Return the [x, y] coordinate for the center point of the cell that contains the specified text.  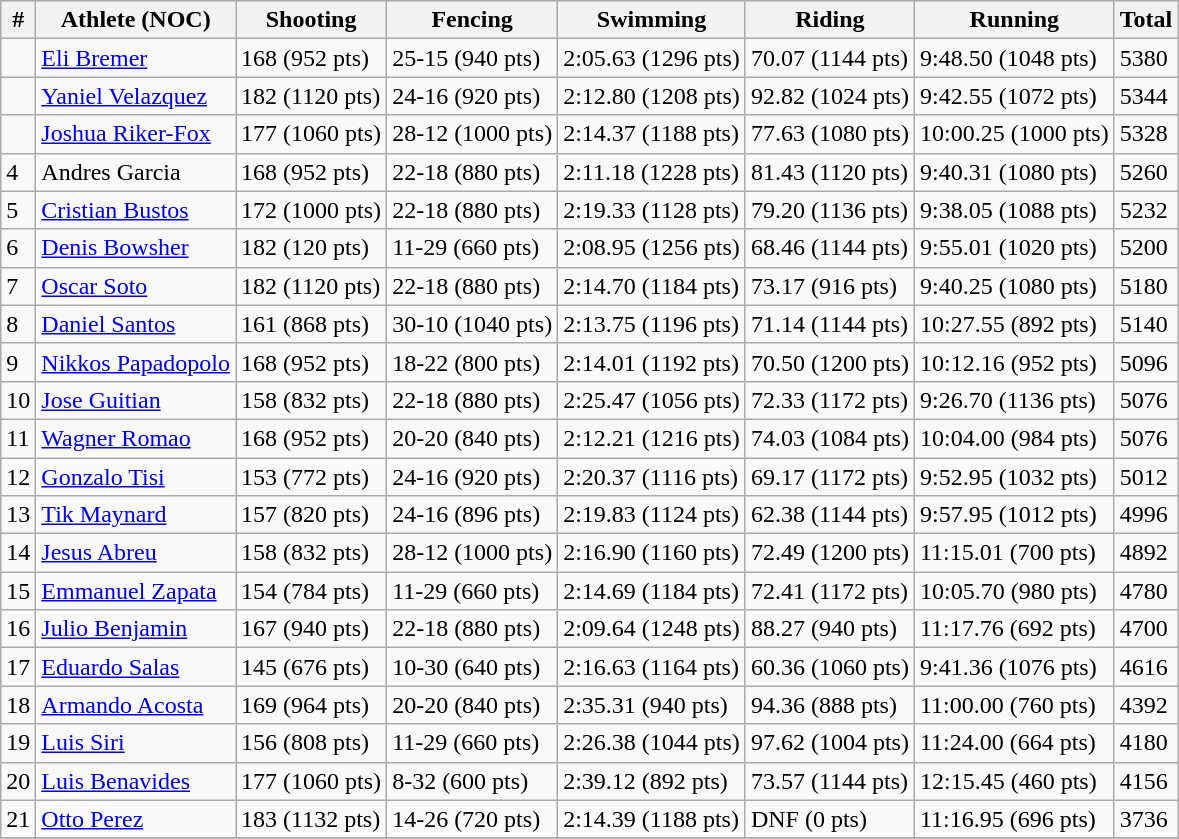
Julio Benjamin [136, 629]
153 (772 pts) [312, 477]
9:52.95 (1032 pts) [1014, 477]
2:05.63 (1296 pts) [652, 58]
9:40.25 (1080 pts) [1014, 286]
10:27.55 (892 pts) [1014, 324]
9:55.01 (1020 pts) [1014, 248]
2:14.37 (1188 pts) [652, 134]
14-26 (720 pts) [472, 819]
Gonzalo Tisi [136, 477]
5200 [1146, 248]
2:12.21 (1216 pts) [652, 438]
2:11.18 (1228 pts) [652, 172]
13 [18, 515]
4156 [1146, 781]
11 [18, 438]
169 (964 pts) [312, 705]
12 [18, 477]
72.33 (1172 pts) [830, 400]
21 [18, 819]
2:08.95 (1256 pts) [652, 248]
70.50 (1200 pts) [830, 362]
16 [18, 629]
60.36 (1060 pts) [830, 667]
5140 [1146, 324]
182 (120 pts) [312, 248]
3736 [1146, 819]
183 (1132 pts) [312, 819]
5344 [1146, 96]
Tik Maynard [136, 515]
70.07 (1144 pts) [830, 58]
10:04.00 (984 pts) [1014, 438]
24-16 (896 pts) [472, 515]
4 [18, 172]
Jose Guitian [136, 400]
2:14.39 (1188 pts) [652, 819]
77.63 (1080 pts) [830, 134]
15 [18, 591]
92.82 (1024 pts) [830, 96]
5328 [1146, 134]
157 (820 pts) [312, 515]
Nikkos Papadopolo [136, 362]
2:25.47 (1056 pts) [652, 400]
Luis Benavides [136, 781]
5232 [1146, 210]
73.57 (1144 pts) [830, 781]
2:39.12 (892 pts) [652, 781]
97.62 (1004 pts) [830, 743]
9 [18, 362]
2:14.01 (1192 pts) [652, 362]
Fencing [472, 20]
5380 [1146, 58]
Yaniel Velazquez [136, 96]
2:19.33 (1128 pts) [652, 210]
Athlete (NOC) [136, 20]
2:35.31 (940 pts) [652, 705]
Jesus Abreu [136, 553]
Wagner Romao [136, 438]
71.14 (1144 pts) [830, 324]
2:14.69 (1184 pts) [652, 591]
12:15.45 (460 pts) [1014, 781]
11:15.01 (700 pts) [1014, 553]
18-22 (800 pts) [472, 362]
Shooting [312, 20]
14 [18, 553]
10 [18, 400]
17 [18, 667]
9:48.50 (1048 pts) [1014, 58]
4392 [1146, 705]
5096 [1146, 362]
Daniel Santos [136, 324]
4780 [1146, 591]
# [18, 20]
10-30 (640 pts) [472, 667]
4616 [1146, 667]
2:19.83 (1124 pts) [652, 515]
Swimming [652, 20]
4996 [1146, 515]
9:42.55 (1072 pts) [1014, 96]
8 [18, 324]
154 (784 pts) [312, 591]
161 (868 pts) [312, 324]
Running [1014, 20]
2:16.63 (1164 pts) [652, 667]
2:13.75 (1196 pts) [652, 324]
68.46 (1144 pts) [830, 248]
Oscar Soto [136, 286]
4180 [1146, 743]
69.17 (1172 pts) [830, 477]
Riding [830, 20]
25-15 (940 pts) [472, 58]
19 [18, 743]
11:17.76 (692 pts) [1014, 629]
Joshua Riker-Fox [136, 134]
10:12.16 (952 pts) [1014, 362]
20 [18, 781]
18 [18, 705]
73.17 (916 pts) [830, 286]
Eli Bremer [136, 58]
79.20 (1136 pts) [830, 210]
11:00.00 (760 pts) [1014, 705]
167 (940 pts) [312, 629]
Otto Perez [136, 819]
94.36 (888 pts) [830, 705]
Emmanuel Zapata [136, 591]
Armando Acosta [136, 705]
4892 [1146, 553]
7 [18, 286]
8-32 (600 pts) [472, 781]
81.43 (1120 pts) [830, 172]
5260 [1146, 172]
74.03 (1084 pts) [830, 438]
9:40.31 (1080 pts) [1014, 172]
72.49 (1200 pts) [830, 553]
2:26.38 (1044 pts) [652, 743]
Andres Garcia [136, 172]
10:00.25 (1000 pts) [1014, 134]
Denis Bowsher [136, 248]
10:05.70 (980 pts) [1014, 591]
9:38.05 (1088 pts) [1014, 210]
172 (1000 pts) [312, 210]
9:41.36 (1076 pts) [1014, 667]
88.27 (940 pts) [830, 629]
Cristian Bustos [136, 210]
2:14.70 (1184 pts) [652, 286]
4700 [1146, 629]
Luis Siri [136, 743]
30-10 (1040 pts) [472, 324]
2:16.90 (1160 pts) [652, 553]
Eduardo Salas [136, 667]
DNF (0 pts) [830, 819]
2:20.37 (1116 pts) [652, 477]
72.41 (1172 pts) [830, 591]
62.38 (1144 pts) [830, 515]
11:24.00 (664 pts) [1014, 743]
145 (676 pts) [312, 667]
2:09.64 (1248 pts) [652, 629]
2:12.80 (1208 pts) [652, 96]
Total [1146, 20]
9:26.70 (1136 pts) [1014, 400]
5012 [1146, 477]
5180 [1146, 286]
11:16.95 (696 pts) [1014, 819]
156 (808 pts) [312, 743]
6 [18, 248]
9:57.95 (1012 pts) [1014, 515]
5 [18, 210]
